Scan for the cell matching the given text and deliver its [X, Y] coordinate at center. 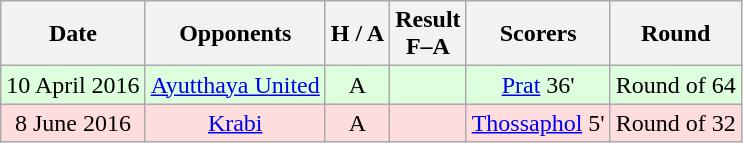
Round of 32 [676, 123]
Round [676, 34]
Krabi [235, 123]
Round of 64 [676, 85]
8 June 2016 [73, 123]
Scorers [538, 34]
Thossaphol 5' [538, 123]
ResultF–A [428, 34]
H / A [357, 34]
Prat 36' [538, 85]
Date [73, 34]
Opponents [235, 34]
Ayutthaya United [235, 85]
10 April 2016 [73, 85]
